Search for the cell housing the specified text and yield its (X, Y) center coordinate. 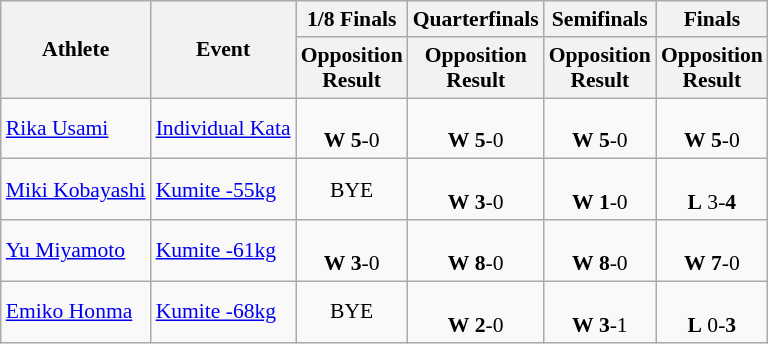
Yu Miyamoto (76, 250)
Emiko Honma (76, 312)
Quarterfinals (476, 19)
Semifinals (600, 19)
Rika Usami (76, 128)
W 2-0 (476, 312)
Event (224, 50)
Athlete (76, 50)
L 0-3 (712, 312)
W 3-1 (600, 312)
1/8 Finals (352, 19)
Kumite -61kg (224, 250)
Miki Kobayashi (76, 190)
W 1-0 (600, 190)
Individual Kata (224, 128)
Kumite -68kg (224, 312)
L 3-4 (712, 190)
Kumite -55kg (224, 190)
Finals (712, 19)
W 7-0 (712, 250)
